Find where the given text appears and provide that cell's center as [X, Y] coordinate. 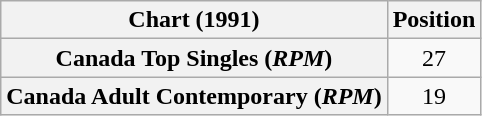
Position [434, 20]
Canada Top Singles (RPM) [194, 58]
27 [434, 58]
Canada Adult Contemporary (RPM) [194, 96]
19 [434, 96]
Chart (1991) [194, 20]
